Identify which cell holds the provided text, then report its [X, Y] central coordinate. 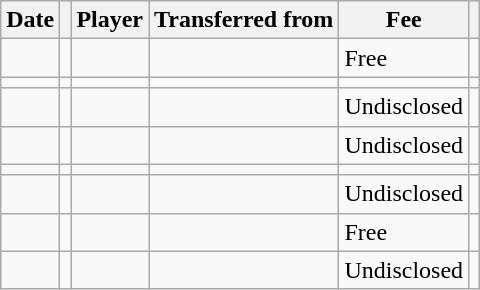
Player [110, 20]
Fee [404, 20]
Date [30, 20]
Transferred from [244, 20]
